Return (X, Y) of the center of cell containing provided text 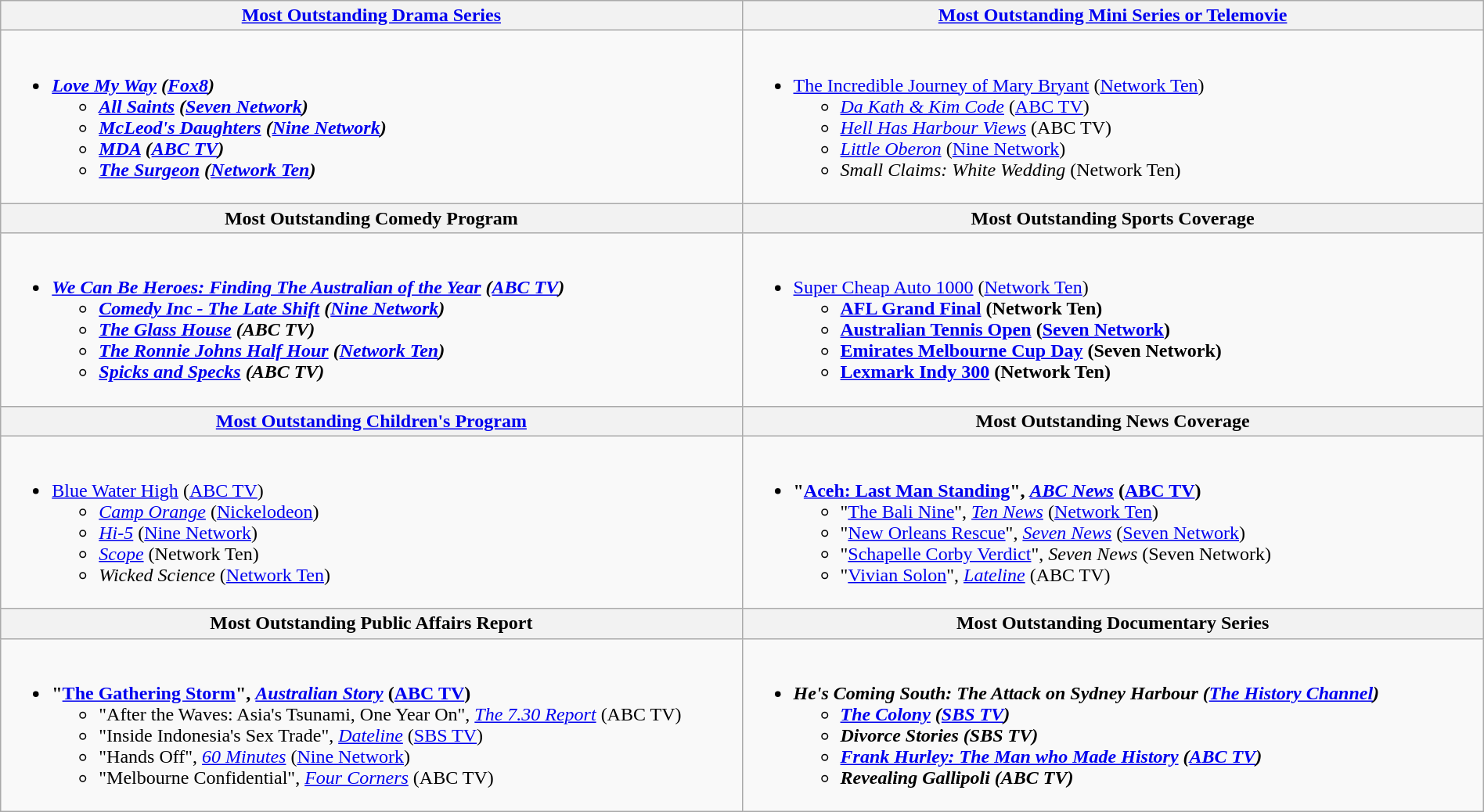
Most Outstanding Comedy Program (371, 218)
Blue Water High (ABC TV)Camp Orange (Nickelodeon)Hi-5 (Nine Network)Scope (Network Ten)Wicked Science (Network Ten) (371, 523)
Most Outstanding Documentary Series (1113, 623)
Most Outstanding Sports Coverage (1113, 218)
Most Outstanding Public Affairs Report (371, 623)
Most Outstanding News Coverage (1113, 421)
Love My Way (Fox8)All Saints (Seven Network)McLeod's Daughters (Nine Network)MDA (ABC TV)The Surgeon (Network Ten) (371, 117)
Most Outstanding Mini Series or Telemovie (1113, 16)
Most Outstanding Drama Series (371, 16)
Most Outstanding Children's Program (371, 421)
